Return (x, y) of the center of cell containing provided text 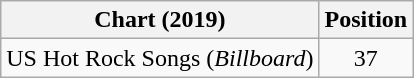
Position (366, 20)
Chart (2019) (160, 20)
37 (366, 58)
US Hot Rock Songs (Billboard) (160, 58)
